Return (x, y) of the center of cell containing provided text 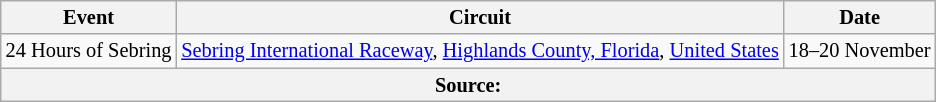
Sebring International Raceway, Highlands County, Florida, United States (480, 51)
24 Hours of Sebring (89, 51)
Date (860, 17)
18–20 November (860, 51)
Source: (468, 85)
Circuit (480, 17)
Event (89, 17)
